Return (x, y) of the center of cell containing provided text 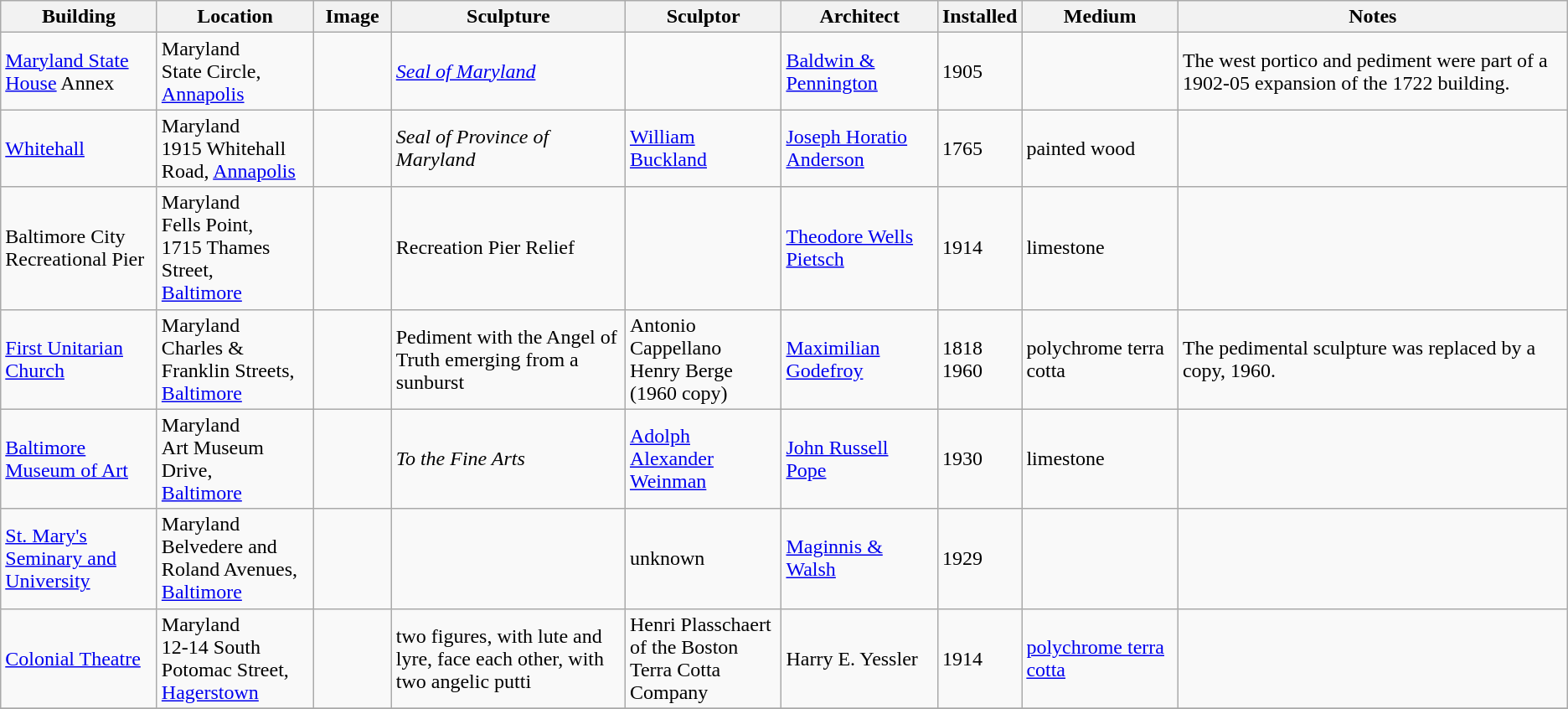
The pedimental sculpture was replaced by a copy, 1960. (1372, 359)
William Buckland (703, 148)
Seal of Maryland (508, 71)
Sculpture (508, 17)
Colonial Theatre (79, 659)
Whitehall (79, 148)
MarylandCharles & Franklin Streets,Baltimore (235, 359)
First Unitarian Church (79, 359)
Joseph Horatio Anderson (859, 148)
Seal of Province of Maryland (508, 148)
Architect (859, 17)
Installed (979, 17)
1765 (979, 148)
Maryland State House Annex (79, 71)
Maryland1915 Whitehall Road, Annapolis (235, 148)
St. Mary's Seminary and University (79, 558)
MarylandFells Point,1715 Thames Street,Baltimore (235, 248)
Location (235, 17)
Baltimore City Recreational Pier (79, 248)
painted wood (1101, 148)
Notes (1372, 17)
Baldwin & Pennington (859, 71)
Maginnis & Walsh (859, 558)
Antonio CappellanoHenry Berge (1960 copy) (703, 359)
Medium (1101, 17)
Image (352, 17)
Sculptor (703, 17)
Building (79, 17)
The west portico and pediment were part of a 1902-05 expansion of the 1722 building. (1372, 71)
MarylandState Circle,Annapolis (235, 71)
1905 (979, 71)
18181960 (979, 359)
Henri Plasschaert of the Boston Terra Cotta Company (703, 659)
unknown (703, 558)
Pediment with the Angel of Truth emerging from a sunburst (508, 359)
Adolph Alexander Weinman (703, 459)
Harry E. Yessler (859, 659)
Maximilian Godefroy (859, 359)
Maryland12-14 South Potomac Street,Hagerstown (235, 659)
MarylandArt Museum Drive,Baltimore (235, 459)
Baltimore Museum of Art (79, 459)
Recreation Pier Relief (508, 248)
MarylandBelvedere and Roland Avenues,Baltimore (235, 558)
1929 (979, 558)
Theodore Wells Pietsch (859, 248)
1930 (979, 459)
two figures, with lute and lyre, face each other, with two angelic putti (508, 659)
John Russell Pope (859, 459)
To the Fine Arts (508, 459)
